Pinpoint the cell where the given text exists, returning its [X, Y] midpoint coordinate. 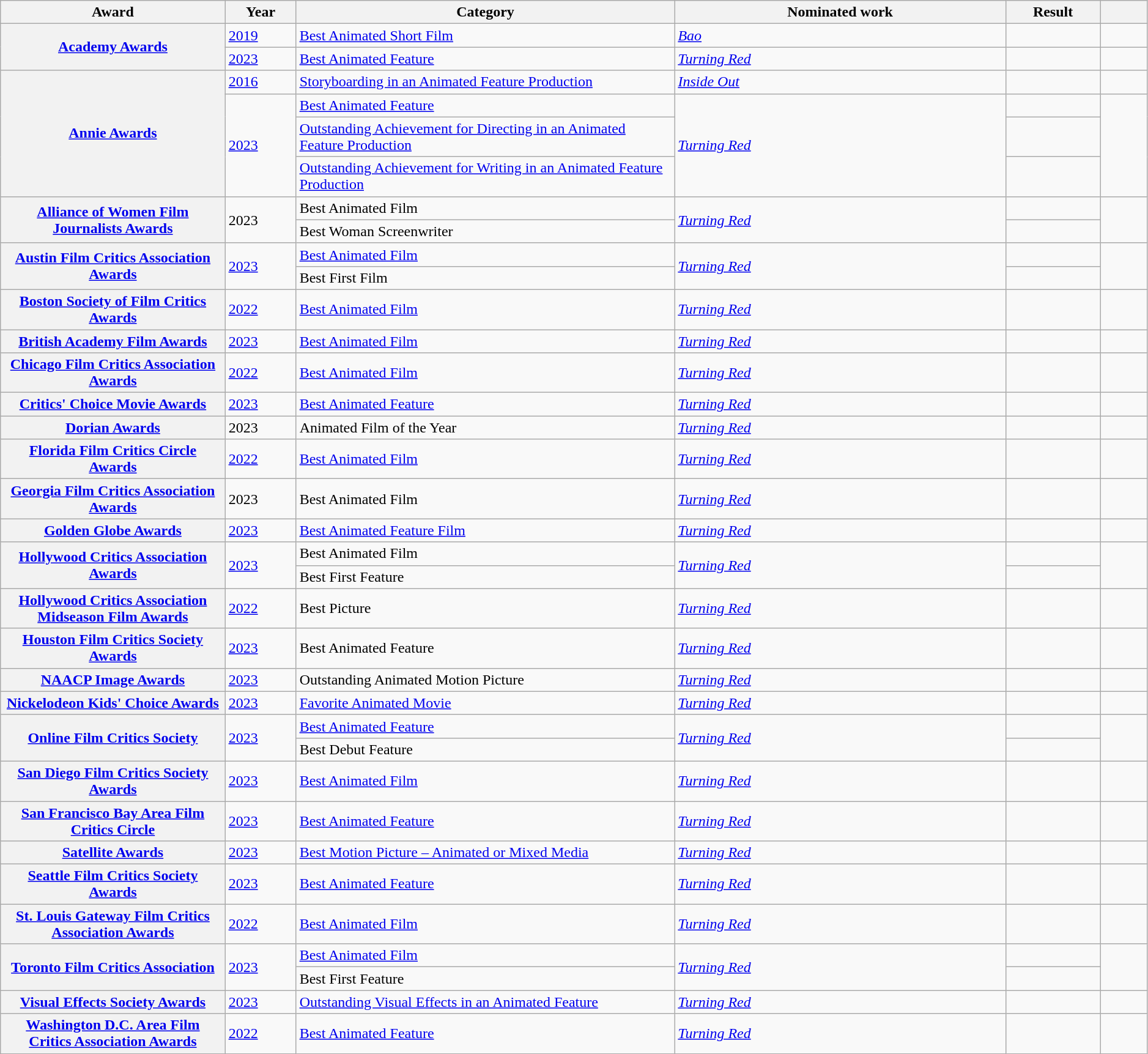
Best Animated Feature Film [486, 530]
Animated Film of the Year [486, 428]
Result [1053, 12]
Nickelodeon Kids' Choice Awards [113, 703]
Toronto Film Critics Association [113, 967]
2019 [261, 35]
Online Film Critics Society [113, 738]
Hollywood Critics Association Midseason Film Awards [113, 608]
British Academy Film Awards [113, 341]
St. Louis Gateway Film Critics Association Awards [113, 924]
Best Motion Picture – Animated or Mixed Media [486, 853]
Seattle Film Critics Society Awards [113, 885]
Florida Film Critics Circle Awards [113, 459]
Chicago Film Critics Association Awards [113, 373]
Critics' Choice Movie Awards [113, 404]
Washington D.C. Area Film Critics Association Awards [113, 1034]
Best Animated Short Film [486, 35]
Visual Effects Society Awards [113, 1002]
Austin Film Critics Association Awards [113, 266]
Best Debut Feature [486, 749]
Year [261, 12]
Best Woman Screenwriter [486, 231]
Boston Society of Film Critics Awards [113, 310]
Favorite Animated Movie [486, 703]
Alliance of Women Film Journalists Awards [113, 220]
Georgia Film Critics Association Awards [113, 499]
Best First Film [486, 278]
San Diego Film Critics Society Awards [113, 781]
Satellite Awards [113, 853]
Bao [840, 35]
Houston Film Critics Society Awards [113, 648]
NAACP Image Awards [113, 680]
2016 [261, 82]
Inside Out [840, 82]
Best Picture [486, 608]
Outstanding Animated Motion Picture [486, 680]
Storyboarding in an Animated Feature Production [486, 82]
Outstanding Visual Effects in an Animated Feature [486, 1002]
Hollywood Critics Association Awards [113, 565]
Dorian Awards [113, 428]
Outstanding Achievement for Writing in an Animated Feature Production [486, 176]
Academy Awards [113, 47]
Category [486, 12]
Nominated work [840, 12]
Award [113, 12]
Outstanding Achievement for Directing in an Animated Feature Production [486, 137]
Annie Awards [113, 133]
Golden Globe Awards [113, 530]
San Francisco Bay Area Film Critics Circle [113, 821]
